Determine the [X, Y] coordinate at the center of the cell enclosing the given text.  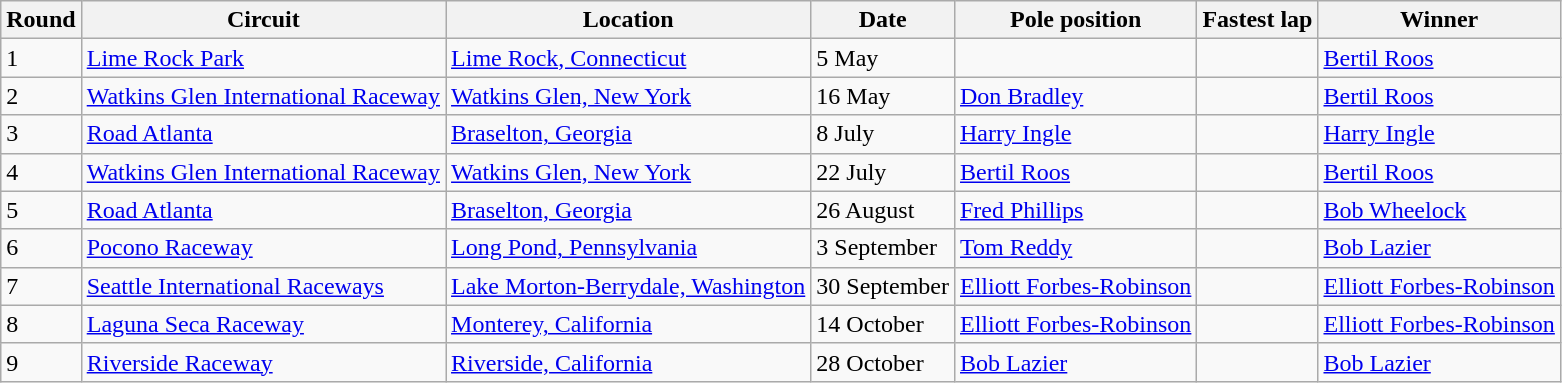
Fred Phillips [1075, 210]
28 October [883, 362]
22 July [883, 172]
Bob Wheelock [1439, 210]
Lake Morton-Berrydale, Washington [628, 286]
Winner [1439, 20]
5 May [883, 58]
Circuit [263, 20]
9 [41, 362]
26 August [883, 210]
Lime Rock, Connecticut [628, 58]
2 [41, 96]
3 [41, 134]
5 [41, 210]
Riverside, California [628, 362]
6 [41, 248]
Date [883, 20]
Pocono Raceway [263, 248]
8 [41, 324]
7 [41, 286]
Fastest lap [1258, 20]
Tom Reddy [1075, 248]
Monterey, California [628, 324]
14 October [883, 324]
8 July [883, 134]
Long Pond, Pennsylvania [628, 248]
16 May [883, 96]
3 September [883, 248]
Riverside Raceway [263, 362]
30 September [883, 286]
Location [628, 20]
Pole position [1075, 20]
1 [41, 58]
Lime Rock Park [263, 58]
4 [41, 172]
Seattle International Raceways [263, 286]
Laguna Seca Raceway [263, 324]
Don Bradley [1075, 96]
Round [41, 20]
